Search for the cell housing the specified text and yield its [X, Y] center coordinate. 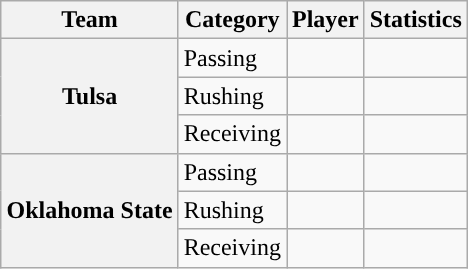
Statistics [416, 20]
Team [90, 20]
Tulsa [90, 96]
Oklahoma State [90, 210]
Player [325, 20]
Category [232, 20]
